Output the [X, Y] coordinate of the center of the cell containing the given text.  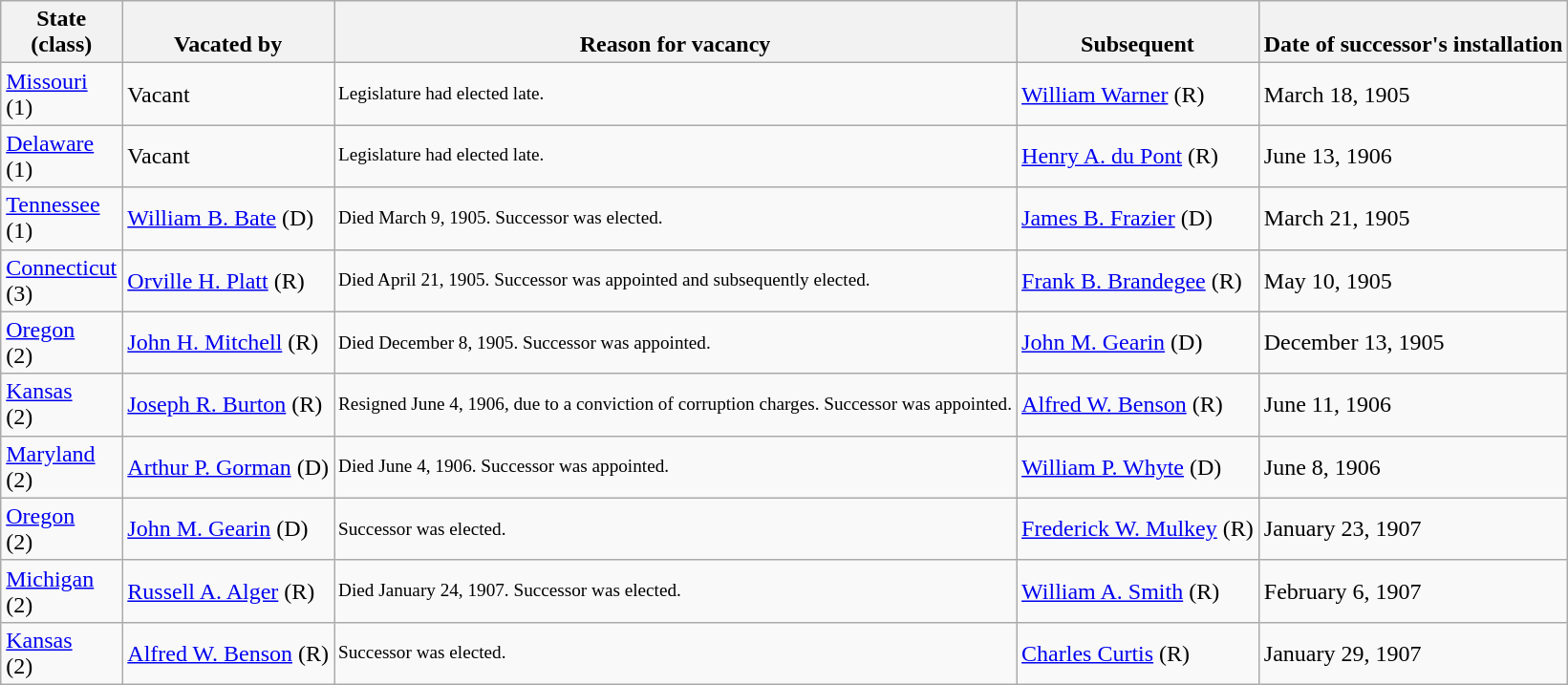
Charles Curtis (R) [1138, 653]
Died December 8, 1905. Successor was appointed. [676, 342]
May 10, 1905 [1413, 281]
Reason for vacancy [676, 32]
June 13, 1906 [1413, 157]
Vacated by [228, 32]
December 13, 1905 [1413, 342]
Henry A. du Pont (R) [1138, 157]
Died June 4, 1906. Successor was appointed. [676, 466]
June 11, 1906 [1413, 405]
Joseph R. Burton (R) [228, 405]
William Warner (R) [1138, 94]
State(class) [61, 32]
Michigan(2) [61, 590]
Missouri(1) [61, 94]
June 8, 1906 [1413, 466]
Subsequent [1138, 32]
Frederick W. Mulkey (R) [1138, 529]
Tennessee(1) [61, 218]
William P. Whyte (D) [1138, 466]
Maryland(2) [61, 466]
February 6, 1907 [1413, 590]
March 21, 1905 [1413, 218]
January 29, 1907 [1413, 653]
Date of successor's installation [1413, 32]
Died April 21, 1905. Successor was appointed and subsequently elected. [676, 281]
Connecticut(3) [61, 281]
Orville H. Platt (R) [228, 281]
Russell A. Alger (R) [228, 590]
Resigned June 4, 1906, due to a conviction of corruption charges. Successor was appointed. [676, 405]
Arthur P. Gorman (D) [228, 466]
William A. Smith (R) [1138, 590]
Frank B. Brandegee (R) [1138, 281]
Died March 9, 1905. Successor was elected. [676, 218]
William B. Bate (D) [228, 218]
James B. Frazier (D) [1138, 218]
March 18, 1905 [1413, 94]
Died January 24, 1907. Successor was elected. [676, 590]
John H. Mitchell (R) [228, 342]
January 23, 1907 [1413, 529]
Delaware(1) [61, 157]
